Find where the given text appears and provide that cell's center as (X, Y) coordinate. 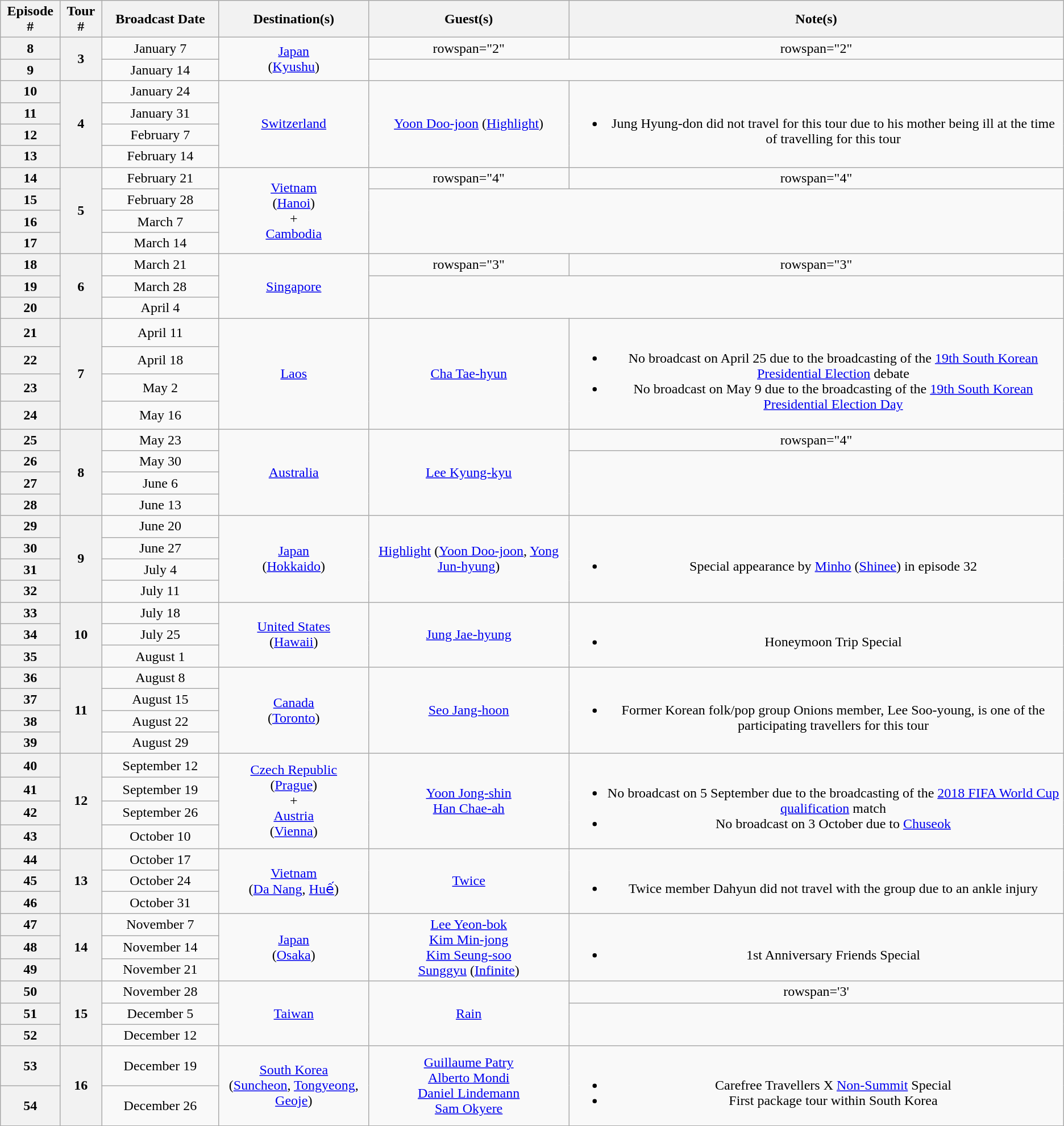
37 (31, 699)
February 21 (160, 178)
32 (31, 591)
July 4 (160, 570)
Twice (469, 881)
Destination(s) (294, 19)
25 (31, 440)
November 28 (160, 992)
United States(Hawaii) (294, 634)
19 (31, 286)
January 31 (160, 113)
Twice member Dahyun did not travel with the group due to an ankle injury (816, 881)
49 (31, 970)
Lee Yeon-bokKim Min-jongKim Seung-sooSunggyu (Infinite) (469, 947)
May 16 (160, 415)
44 (31, 859)
October 31 (160, 903)
29 (31, 526)
Episode # (31, 19)
Japan(Hokkaido) (294, 559)
22 (31, 360)
Japan(Osaka) (294, 947)
33 (31, 613)
1st Anniversary Friends Special (816, 947)
December 12 (160, 1035)
42 (31, 813)
December 5 (160, 1013)
34 (31, 634)
March 7 (160, 221)
September 19 (160, 789)
Canada(Toronto) (294, 710)
40 (31, 766)
November 21 (160, 970)
20 (31, 308)
June 6 (160, 483)
Guillaume PatryAlberto MondiDaniel LindemannSam Okyere (469, 1086)
April 18 (160, 360)
Australia (294, 472)
54 (31, 1106)
September 12 (160, 766)
Jung Jae-hyung (469, 634)
36 (31, 678)
Special appearance by Minho (Shinee) in episode 32 (816, 559)
Cha Tae-hyun (469, 374)
Switzerland (294, 124)
March 21 (160, 264)
July 25 (160, 634)
rowspan='3' (816, 992)
August 22 (160, 721)
May 23 (160, 440)
Lee Kyung-kyu (469, 472)
August 8 (160, 678)
January 7 (160, 48)
51 (31, 1013)
Czech Republic(Prague)+Austria(Vienna) (294, 801)
23 (31, 388)
March 28 (160, 286)
45 (31, 881)
December 19 (160, 1066)
50 (31, 992)
January 14 (160, 70)
5 (81, 210)
Former Korean folk/pop group Onions member, Lee Soo-young, is one of the participating travellers for this tour (816, 710)
Japan(Kyushu) (294, 59)
July 18 (160, 613)
April 4 (160, 308)
Note(s) (816, 19)
August 29 (160, 743)
7 (81, 374)
38 (31, 721)
53 (31, 1066)
June 27 (160, 548)
47 (31, 925)
30 (31, 548)
October 10 (160, 837)
46 (31, 903)
6 (81, 286)
June 13 (160, 505)
48 (31, 948)
35 (31, 656)
21 (31, 333)
April 11 (160, 333)
31 (31, 570)
Yoon Doo-joon (Highlight) (469, 124)
3 (81, 59)
August 15 (160, 699)
December 26 (160, 1106)
Vietnam(Hanoi)+Cambodia (294, 210)
Tour # (81, 19)
February 28 (160, 200)
July 11 (160, 591)
24 (31, 415)
Guest(s) (469, 19)
September 26 (160, 813)
October 24 (160, 881)
Highlight (Yoon Doo-joon, Yong Jun-hyung) (469, 559)
39 (31, 743)
Vietnam(Da Nang, Huế) (294, 881)
May 30 (160, 462)
November 7 (160, 925)
February 14 (160, 156)
Laos (294, 374)
17 (31, 243)
Jung Hyung-don did not travel for this tour due to his mother being ill at the time of travelling for this tour (816, 124)
27 (31, 483)
No broadcast on 5 September due to the broadcasting of the 2018 FIFA World Cup qualification matchNo broadcast on 3 October due to Chuseok (816, 801)
Taiwan (294, 1013)
August 1 (160, 656)
November 14 (160, 948)
March 14 (160, 243)
4 (81, 124)
June 20 (160, 526)
October 17 (160, 859)
18 (31, 264)
26 (31, 462)
Broadcast Date (160, 19)
Singapore (294, 286)
Rain (469, 1013)
Yoon Jong-shinHan Chae-ah (469, 801)
41 (31, 789)
February 7 (160, 135)
Carefree Travellers X Non-Summit SpecialFirst package tour within South Korea (816, 1086)
43 (31, 837)
January 24 (160, 92)
Seo Jang-hoon (469, 710)
Honeymoon Trip Special (816, 634)
May 2 (160, 388)
52 (31, 1035)
28 (31, 505)
South Korea(Suncheon, Tongyeong, Geoje) (294, 1086)
